Identify which cell holds the provided text, then report its (x, y) central coordinate. 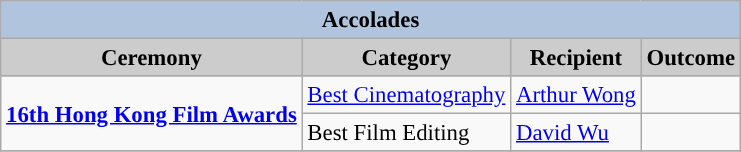
Recipient (576, 58)
16th Hong Kong Film Awards (152, 114)
Outcome (690, 58)
Category (406, 58)
Arthur Wong (576, 95)
Best Cinematography (406, 95)
David Wu (576, 133)
Ceremony (152, 58)
Accolades (371, 20)
Best Film Editing (406, 133)
